Extract the [x, y] coordinate from the center of the cell holding the provided text.  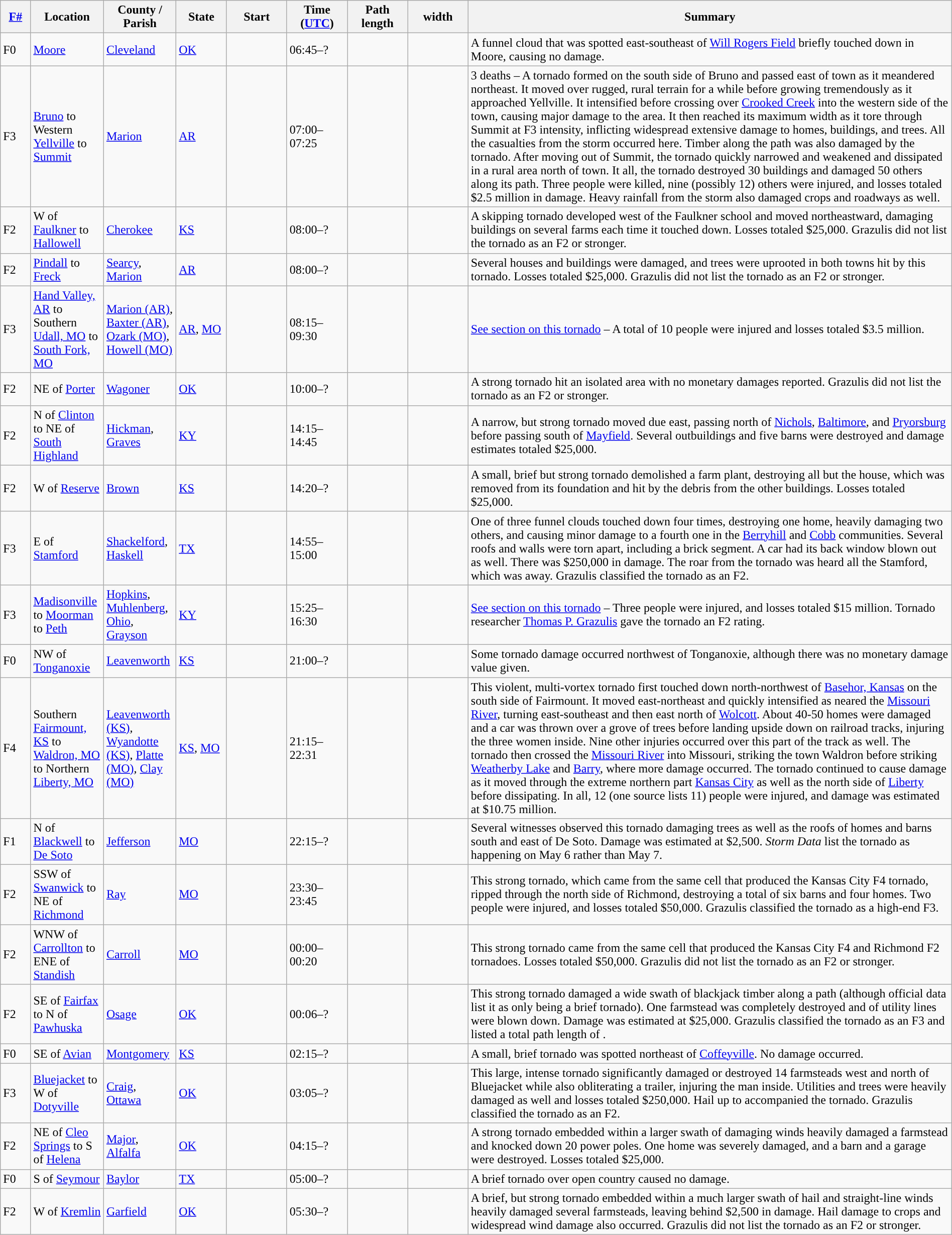
14:20–? [317, 488]
F4 [16, 747]
SE of Avian [67, 1054]
Baylor [140, 1179]
22:15–? [317, 842]
County / Parish [140, 17]
Southern Fairmount, KS to Waldron, MO to Northern Liberty, MO [67, 747]
Craig, Ottawa [140, 1093]
A small, brief tornado was spotted northeast of Coffeyville. No damage occurred. [710, 1054]
Hand Valley, AR to Southern Udall, MO to South Fork, MO [67, 329]
Bruno to Western Yellville to Summit [67, 137]
S of Seymour [67, 1179]
14:15–14:45 [317, 435]
NE of Cleo Springs to S of Helena [67, 1146]
Time (UTC) [317, 17]
Osage [140, 1015]
Garfield [140, 1211]
WNW of Carrollton to ENE of Standish [67, 954]
Start [257, 17]
04:15–? [317, 1146]
Shackelford, Haskell [140, 548]
21:15–22:31 [317, 747]
State [201, 17]
E of Stamford [67, 548]
W of Kremlin [67, 1211]
NW of Tonganoxie [67, 661]
07:00–07:25 [317, 137]
Leavenworth [140, 661]
See section on this tornado – A total of 10 people were injured and losses totaled $3.5 million. [710, 329]
23:30–23:45 [317, 895]
F# [16, 17]
Montgomery [140, 1054]
Summary [710, 17]
Bluejacket to W of Dotyville [67, 1093]
Carroll [140, 954]
21:00–? [317, 661]
Ray [140, 895]
03:05–? [317, 1093]
Wagoner [140, 389]
Location [67, 17]
NE of Porter [67, 389]
AR, MO [201, 329]
W of Reserve [67, 488]
Madisonville to Moorman to Peth [67, 615]
N of Clinton to NE of South Highland [67, 435]
Brown [140, 488]
15:25–16:30 [317, 615]
width [438, 17]
05:00–? [317, 1179]
02:15–? [317, 1054]
SSW of Swanwick to NE of Richmond [67, 895]
Hickman, Graves [140, 435]
Pindall to Freck [67, 269]
Moore [67, 49]
Cherokee [140, 230]
KS, MO [201, 747]
Path length [378, 17]
Jefferson [140, 842]
06:45–? [317, 49]
Cleveland [140, 49]
05:30–? [317, 1211]
Leavenworth (KS), Wyandotte (KS), Platte (MO), Clay (MO) [140, 747]
14:55–15:00 [317, 548]
00:06–? [317, 1015]
Searcy, Marion [140, 269]
10:00–? [317, 389]
Some tornado damage occurred northwest of Tonganoxie, although there was no monetary damage value given. [710, 661]
SE of Fairfax to N of Pawhuska [67, 1015]
Hopkins, Muhlenberg, Ohio, Grayson [140, 615]
A funnel cloud that was spotted east-southeast of Will Rogers Field briefly touched down in Moore, causing no damage. [710, 49]
A strong tornado hit an isolated area with no monetary damages reported. Grazulis did not list the tornado as an F2 or stronger. [710, 389]
00:00–00:20 [317, 954]
W of Faulkner to Hallowell [67, 230]
08:15–09:30 [317, 329]
Major, Alfalfa [140, 1146]
A brief tornado over open country caused no damage. [710, 1179]
N of Blackwell to De Soto [67, 842]
Marion [140, 137]
F1 [16, 842]
Marion (AR), Baxter (AR), Ozark (MO), Howell (MO) [140, 329]
